Provide the (X, Y) coordinate of the cell's center where the given text is located.  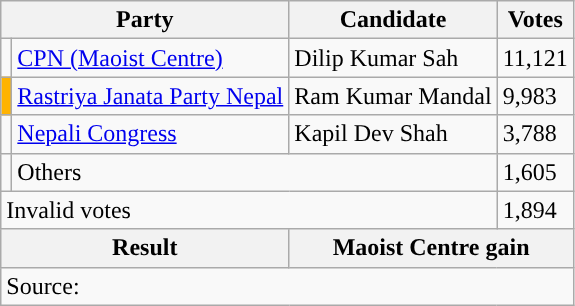
Result (145, 248)
Dilip Kumar Sah (393, 58)
3,788 (535, 134)
Kapil Dev Shah (393, 134)
1,605 (535, 172)
11,121 (535, 58)
Invalid votes (249, 210)
Maoist Centre gain (432, 248)
Nepali Congress (150, 134)
Party (145, 20)
Candidate (393, 20)
Source: (288, 286)
Others (254, 172)
1,894 (535, 210)
CPN (Maoist Centre) (150, 58)
Rastriya Janata Party Nepal (150, 96)
Votes (535, 20)
Ram Kumar Mandal (393, 96)
9,983 (535, 96)
